Find where the given text appears and provide that cell's center as (x, y) coordinate. 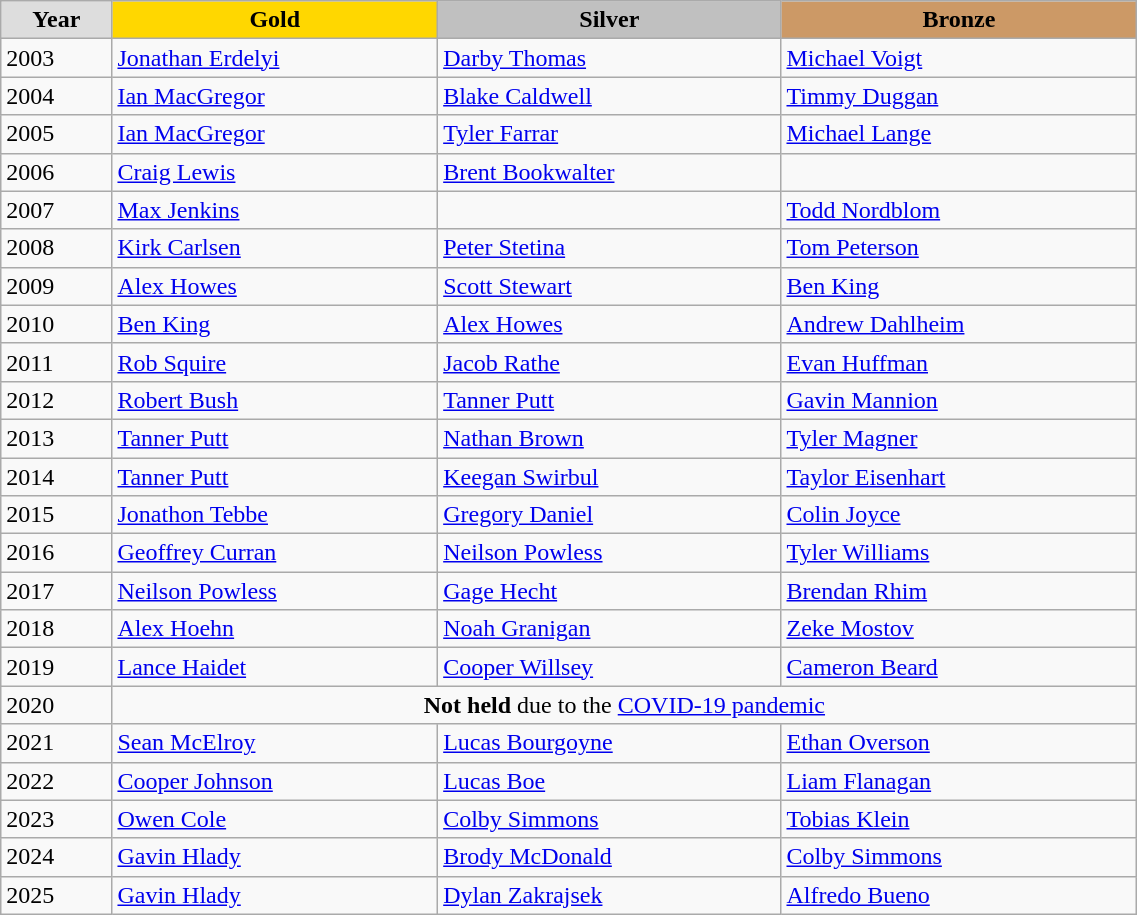
Nathan Brown (610, 438)
Gold (275, 20)
Tyler Williams (959, 553)
Colin Joyce (959, 515)
2025 (56, 895)
Bronze (959, 20)
Lance Haidet (275, 667)
Timmy Duggan (959, 96)
2015 (56, 515)
Kirk Carlsen (275, 248)
Year (56, 20)
Liam Flanagan (959, 781)
Michael Lange (959, 134)
Brendan Rhim (959, 591)
Craig Lewis (275, 172)
Gavin Mannion (959, 400)
Cooper Johnson (275, 781)
Peter Stetina (610, 248)
Sean McElroy (275, 743)
2005 (56, 134)
2016 (56, 553)
Lucas Boe (610, 781)
Alfredo Bueno (959, 895)
Keegan Swirbul (610, 477)
Not held due to the COVID-19 pandemic (624, 705)
Tobias Klein (959, 819)
Brody McDonald (610, 857)
2009 (56, 286)
Tyler Magner (959, 438)
Michael Voigt (959, 58)
2018 (56, 629)
Gage Hecht (610, 591)
2012 (56, 400)
Taylor Eisenhart (959, 477)
Alex Hoehn (275, 629)
2011 (56, 362)
Jonathon Tebbe (275, 515)
Zeke Mostov (959, 629)
Ethan Overson (959, 743)
Max Jenkins (275, 210)
2003 (56, 58)
2024 (56, 857)
2017 (56, 591)
Dylan Zakrajsek (610, 895)
Darby Thomas (610, 58)
2023 (56, 819)
Tyler Farrar (610, 134)
Cooper Willsey (610, 667)
2007 (56, 210)
2006 (56, 172)
Geoffrey Curran (275, 553)
Lucas Bourgoyne (610, 743)
Owen Cole (275, 819)
Cameron Beard (959, 667)
Noah Granigan (610, 629)
Gregory Daniel (610, 515)
Jacob Rathe (610, 362)
2022 (56, 781)
Scott Stewart (610, 286)
2013 (56, 438)
Jonathan Erdelyi (275, 58)
Evan Huffman (959, 362)
Brent Bookwalter (610, 172)
2008 (56, 248)
Robert Bush (275, 400)
Rob Squire (275, 362)
2020 (56, 705)
Blake Caldwell (610, 96)
2010 (56, 324)
Andrew Dahlheim (959, 324)
2021 (56, 743)
2019 (56, 667)
2014 (56, 477)
2004 (56, 96)
Tom Peterson (959, 248)
Todd Nordblom (959, 210)
Silver (610, 20)
